For the text-containing cell, return its midpoint in [x, y] coordinate format. 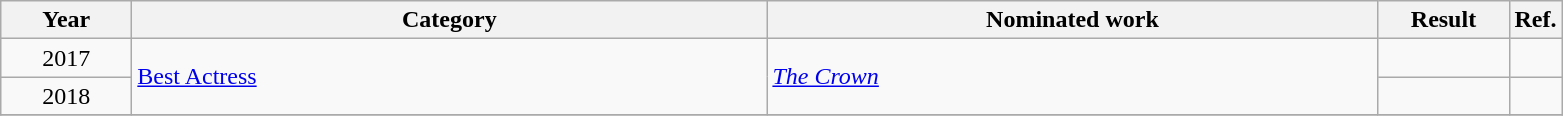
Nominated work [1072, 20]
Ref. [1536, 20]
The Crown [1072, 77]
2018 [66, 96]
2017 [66, 58]
Category [450, 20]
Best Actress [450, 77]
Year [66, 20]
Result [1444, 20]
